Detect which cell encompasses the target text, then output its (x, y) center coordinate. 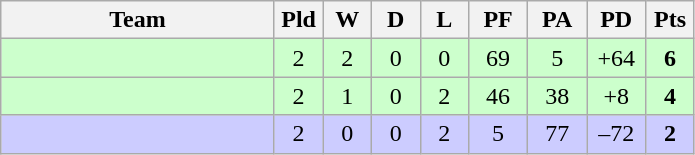
Team (138, 20)
+64 (616, 58)
+8 (616, 96)
PA (558, 20)
–72 (616, 134)
6 (670, 58)
D (396, 20)
1 (348, 96)
38 (558, 96)
PD (616, 20)
Pld (298, 20)
46 (498, 96)
4 (670, 96)
Pts (670, 20)
77 (558, 134)
69 (498, 58)
L (444, 20)
W (348, 20)
PF (498, 20)
